Return [X, Y] of the center of cell containing provided text 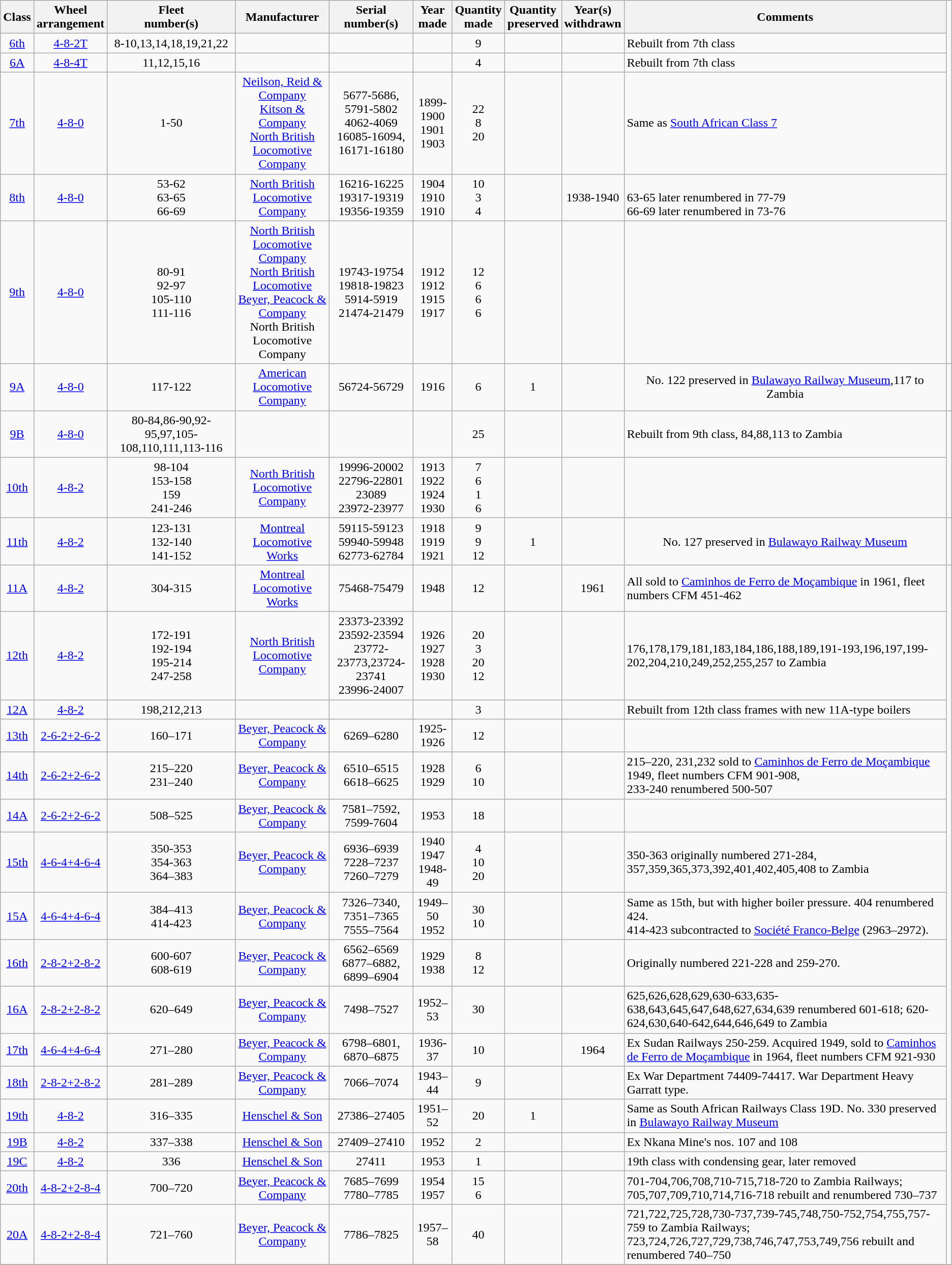
Ex Nkana Mine's nos. 107 and 108 [785, 1142]
12A [17, 710]
Class [17, 17]
336 [171, 1161]
9th [17, 292]
Ex Sudan Railways 250-259. Acquired 1949, sold to Caminhos de Ferro de Moçambique in 1964, fleet numbers CFM 921-930 [785, 1050]
6936–69397228–72377260–7279 [371, 863]
1948 [432, 588]
Year(s)withdrawn [593, 17]
6510–65156618–6625 [371, 776]
14A [17, 816]
1949–501952 [432, 916]
1899-190019011903 [432, 123]
27409–27410 [371, 1142]
1952–53 [432, 1010]
17th [17, 1050]
3 [478, 710]
11th [17, 541]
625,626,628,629,630-633,635-638,643,645,647,648,627,634,639 renumbered 601-618; 620-624,630,640-642,644,646,649 to Zambia [785, 1010]
123-131132-140141-152 [171, 541]
16A [17, 1010]
12th [17, 655]
1926192719281930 [432, 655]
American Locomotive Company [283, 387]
7326–7340, 7351–73657555–7564 [371, 916]
1961 [593, 588]
56724-56729 [371, 387]
Wheelarrangement [70, 17]
25 [478, 434]
1938-1940 [593, 197]
620–649 [171, 1010]
198,212,213 [171, 710]
1913192219241930 [432, 487]
11A [17, 588]
10 [478, 1050]
6A [17, 63]
19C [17, 1161]
30 [478, 1010]
508–525 [171, 816]
Originally numbered 221-228 and 259-270. [785, 963]
53-6263-6566-69 [171, 197]
9B [17, 434]
194019471948-49 [432, 863]
19291938 [432, 963]
63-65 later renumbered in 77-7966-69 later renumbered in 73-76 [785, 197]
27386–27405 [371, 1116]
5677-5686, 5791-58024062-406916085-16094, 16171-16180 [371, 123]
7616 [478, 487]
Fleetnumber(s) [171, 17]
1957–58 [432, 1234]
6798–6801, 6870–6875 [371, 1050]
9A [17, 387]
215–220, 231,232 sold to Caminhos de Ferro de Moçambique 1949, fleet numbers CFM 901-908, 233-240 renumbered 500-507 [785, 776]
7498–7527 [371, 1010]
12666 [478, 292]
7786–7825 [371, 1234]
6th [17, 43]
2 [478, 1142]
Same as South African Class 7 [785, 123]
Quantitymade [478, 17]
19B [17, 1142]
9912 [478, 541]
350-363 originally numbered 271-284, 357,359,365,373,392,401,402,405,408 to Zambia [785, 863]
117-122 [171, 387]
190419101910 [432, 197]
1952 [432, 1142]
18th [17, 1082]
All sold to Caminhos de Ferro de Moçambique in 1961, fleet numbers CFM 451-462 [785, 588]
160–171 [171, 736]
41020 [478, 863]
701-704,706,708,710-715,718-720 to Zambia Railways; 705,707,709,710,714,716-718 rebuilt and renumbered 730–737 [785, 1187]
1936-37 [432, 1050]
Quantitypreserved [533, 17]
1925-1926 [432, 736]
1916 [432, 387]
98-104153-158159241-246 [171, 487]
11,12,15,16 [171, 63]
Yearmade [432, 17]
6269–6280 [371, 736]
7581–7592, 7599-7604 [371, 816]
80-9192-97105-110111-116 [171, 292]
19th [17, 1116]
16th [17, 963]
20th [17, 1187]
3010 [478, 916]
8-10,13,14,18,19,21,22 [171, 43]
20 [478, 1116]
1943–44 [432, 1082]
Ex War Department 74409-74417. War Department Heavy Garratt type. [785, 1082]
176,178,179,181,183,184,186,188,189,191-193,196,197,199-202,204,210,249,252,255,257 to Zambia [785, 655]
22820 [478, 123]
215–220231–240 [171, 776]
19743-1975419818-198235914-591921474-21479 [371, 292]
271–280 [171, 1050]
Rebuilt from 12th class frames with new 11A-type boilers [785, 710]
812 [478, 963]
75468-75479 [371, 588]
316–335 [171, 1116]
156 [478, 1187]
19541957 [432, 1187]
19996-2000222796-228012308923972-23977 [371, 487]
172-191192-194195-214247-258 [171, 655]
North British Locomotive CompanyNorth British LocomotiveBeyer, Peacock & CompanyNorth British Locomotive Company [283, 292]
Same as 15th, but with higher boiler pressure. 404 renumbered 424.414-423 subcontracted to Société Franco-Belge (2963–2972). [785, 916]
19th class with condensing gear, later removed [785, 1161]
281–289 [171, 1082]
Comments [785, 17]
Rebuilt from 9th class, 84,88,113 to Zambia [785, 434]
20A [17, 1234]
2032012 [478, 655]
15A [17, 916]
4 [478, 63]
18 [478, 816]
600-607608-619 [171, 963]
15th [17, 863]
6 [478, 387]
4-8-2T [70, 43]
40 [478, 1234]
7685–76997780–7785 [371, 1187]
700–720 [171, 1187]
610 [478, 776]
16216-1622519317-1931919356-19359 [371, 197]
384–413414-423 [171, 916]
Neilson, Reid & CompanyKitson & CompanyNorth British Locomotive Company [283, 123]
10th [17, 487]
No. 127 preserved in Bulawayo Railway Museum [785, 541]
721–760 [171, 1234]
1-50 [171, 123]
350-353354-363364–383 [171, 863]
80-84,86-90,92-95,97,105-108,110,111,113-116 [171, 434]
7th [17, 123]
4-8-4T [70, 63]
Serialnumber(s) [371, 17]
191819191921 [432, 541]
6562–65696877–6882, 6899–6904 [371, 963]
59115-5912359940-5994862773-62784 [371, 541]
1964 [593, 1050]
7066–7074 [371, 1082]
1034 [478, 197]
304-315 [171, 588]
Same as South African Railways Class 19D. No. 330 preserved in Bulawayo Railway Museum [785, 1116]
14th [17, 776]
23373-2339223592-2359423772-23773,23724-2374123996-24007 [371, 655]
19281929 [432, 776]
1912191219151917 [432, 292]
8th [17, 197]
1951–52 [432, 1116]
337–338 [171, 1142]
13th [17, 736]
No. 122 preserved in Bulawayo Railway Museum,117 to Zambia [785, 387]
Manufacturer [283, 17]
27411 [371, 1161]
